Scan for the cell matching the given text and deliver its (X, Y) coordinate at center. 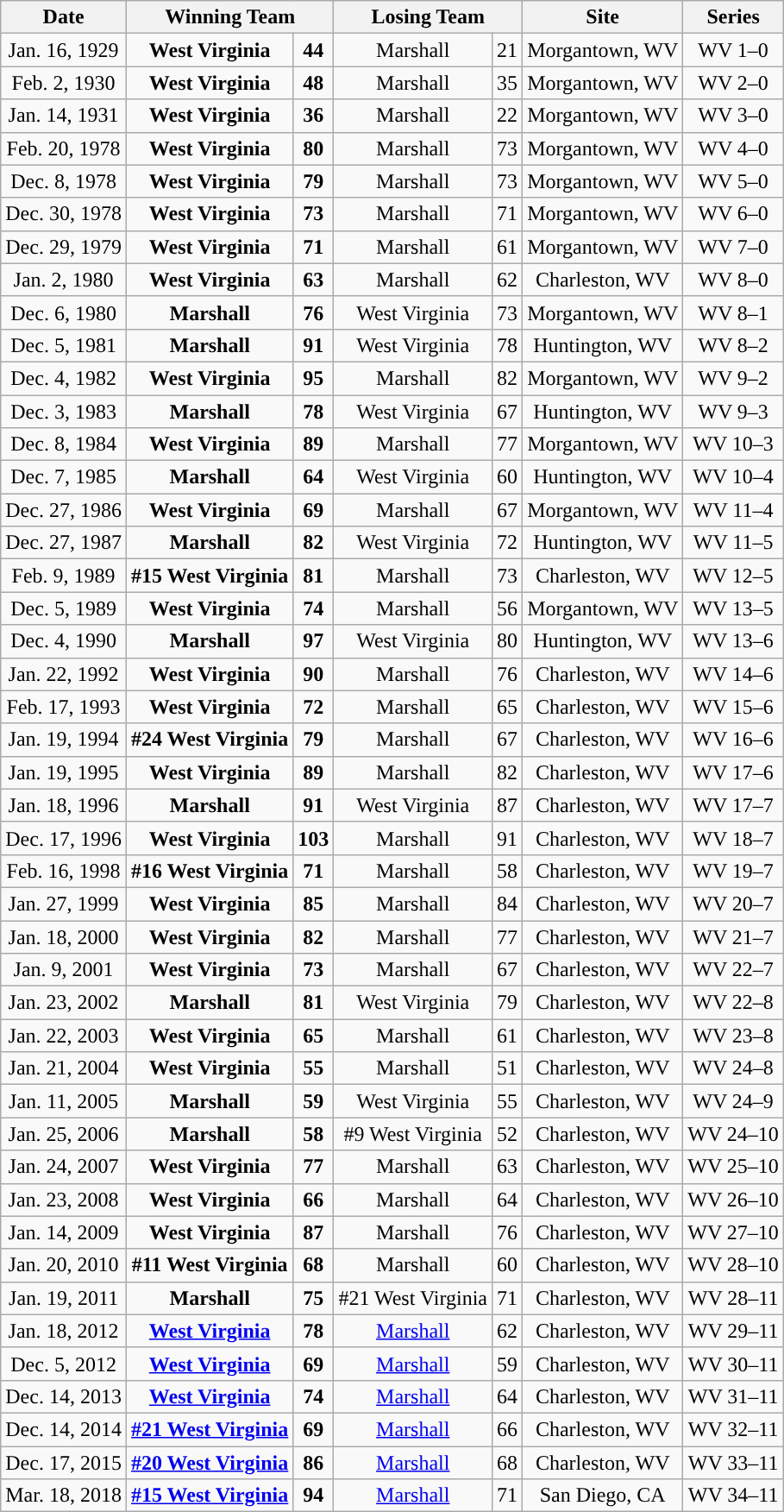
21 (507, 50)
WV 22–8 (733, 1003)
Jan. 2, 1980 (64, 280)
Dec. 4, 1990 (64, 641)
Dec. 5, 1981 (64, 345)
94 (314, 1496)
WV 29–11 (733, 1331)
86 (314, 1463)
Dec. 27, 1986 (64, 510)
Jan. 14, 1931 (64, 116)
WV 19–7 (733, 871)
WV 11–5 (733, 543)
WV 17–6 (733, 772)
Dec. 7, 1985 (64, 477)
Jan. 11, 2005 (64, 1101)
35 (507, 83)
Feb. 17, 1993 (64, 707)
Dec. 6, 1980 (64, 312)
WV 2–0 (733, 83)
WV 24–8 (733, 1068)
WV 30–11 (733, 1364)
90 (314, 674)
#24 West Virginia (209, 740)
Dec. 17, 2015 (64, 1463)
WV 9–2 (733, 378)
WV 27–10 (733, 1232)
51 (507, 1068)
WV 24–10 (733, 1134)
WV 22–7 (733, 970)
WV 13–5 (733, 608)
Dec. 14, 2013 (64, 1396)
#20 West Virginia (209, 1463)
Jan. 19, 1994 (64, 740)
Date (64, 17)
WV 3–0 (733, 116)
#16 West Virginia (209, 871)
Winning Team (229, 17)
WV 28–10 (733, 1265)
San Diego, CA (603, 1496)
85 (314, 904)
WV 11–4 (733, 510)
WV 23–8 (733, 1036)
Feb. 20, 1978 (64, 148)
Dec. 8, 1978 (64, 181)
Jan. 16, 1929 (64, 50)
Feb. 2, 1930 (64, 83)
84 (507, 904)
WV 13–6 (733, 641)
Dec. 29, 1979 (64, 247)
Site (603, 17)
48 (314, 83)
Jan. 14, 2009 (64, 1232)
Jan. 9, 2001 (64, 970)
Jan. 19, 2011 (64, 1298)
WV 28–11 (733, 1298)
Mar. 18, 2018 (64, 1496)
WV 10–3 (733, 444)
Losing Team (428, 17)
Series (733, 17)
Jan. 21, 2004 (64, 1068)
Jan. 25, 2006 (64, 1134)
WV 21–7 (733, 936)
Dec. 17, 1996 (64, 838)
WV 15–6 (733, 707)
WV 14–6 (733, 674)
97 (314, 641)
36 (314, 116)
Dec. 30, 1978 (64, 214)
WV 33–11 (733, 1463)
WV 17–7 (733, 805)
WV 25–10 (733, 1167)
Jan. 27, 1999 (64, 904)
Jan. 22, 2003 (64, 1036)
WV 26–10 (733, 1200)
Dec. 27, 1987 (64, 543)
Dec. 5, 2012 (64, 1364)
Feb. 16, 1998 (64, 871)
WV 1–0 (733, 50)
Jan. 18, 2012 (64, 1331)
WV 10–4 (733, 477)
75 (314, 1298)
Dec. 14, 2014 (64, 1429)
WV 6–0 (733, 214)
Jan. 23, 2008 (64, 1200)
WV 34–11 (733, 1496)
Feb. 9, 1989 (64, 576)
Jan. 20, 2010 (64, 1265)
Dec. 3, 1983 (64, 412)
95 (314, 378)
WV 5–0 (733, 181)
WV 18–7 (733, 838)
WV 12–5 (733, 576)
Jan. 22, 1992 (64, 674)
Jan. 24, 2007 (64, 1167)
103 (314, 838)
WV 32–11 (733, 1429)
Dec. 8, 1984 (64, 444)
22 (507, 116)
44 (314, 50)
Jan. 18, 2000 (64, 936)
WV 24–9 (733, 1101)
Jan. 19, 1995 (64, 772)
Jan. 18, 1996 (64, 805)
WV 31–11 (733, 1396)
WV 8–2 (733, 345)
WV 16–6 (733, 740)
WV 9–3 (733, 412)
Dec. 5, 1989 (64, 608)
#11 West Virginia (209, 1265)
WV 20–7 (733, 904)
#9 West Virginia (413, 1134)
52 (507, 1134)
WV 4–0 (733, 148)
WV 8–0 (733, 280)
WV 8–1 (733, 312)
56 (507, 608)
Dec. 4, 1982 (64, 378)
WV 7–0 (733, 247)
Jan. 23, 2002 (64, 1003)
